Provide the [x, y] coordinate of the cell's center where the given text is located.  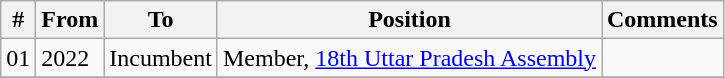
01 [18, 58]
From [70, 20]
# [18, 20]
Comments [663, 20]
Member, 18th Uttar Pradesh Assembly [409, 58]
2022 [70, 58]
To [161, 20]
Position [409, 20]
Incumbent [161, 58]
